Locate the cell with the specified text and output its [X, Y] center coordinate. 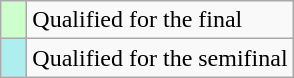
Qualified for the final [160, 20]
Qualified for the semifinal [160, 58]
